Locate the cell with the specified text and output its [x, y] center coordinate. 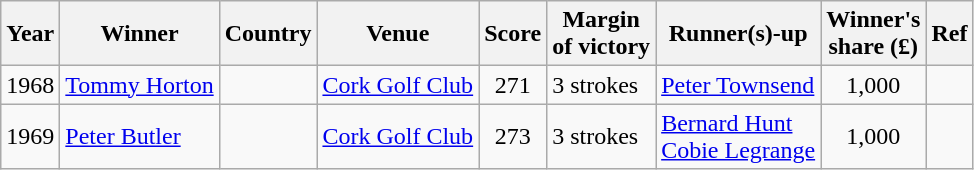
271 [513, 85]
Ref [950, 34]
Marginof victory [602, 34]
273 [513, 136]
Bernard Hunt Cobie Legrange [738, 136]
Tommy Horton [140, 85]
Peter Townsend [738, 85]
Winner [140, 34]
Peter Butler [140, 136]
Runner(s)-up [738, 34]
Country [268, 34]
Year [30, 34]
1969 [30, 136]
Venue [398, 34]
Winner'sshare (£) [874, 34]
Score [513, 34]
1968 [30, 85]
